Find where the given text appears and provide that cell's center as [x, y] coordinate. 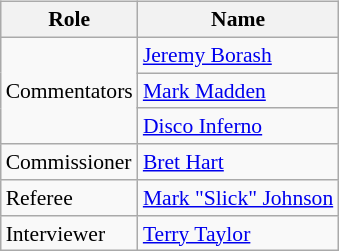
Disco Inferno [238, 126]
Role [70, 20]
Commissioner [70, 162]
Name [238, 20]
Referee [70, 198]
Terry Taylor [238, 233]
Commentators [70, 90]
Bret Hart [238, 162]
Interviewer [70, 233]
Mark Madden [238, 91]
Mark "Slick" Johnson [238, 198]
Jeremy Borash [238, 55]
